Identify which cell holds the provided text, then report its [x, y] central coordinate. 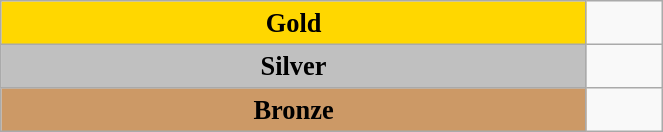
Silver [294, 66]
Bronze [294, 109]
Gold [294, 22]
